For the text-containing cell, return its midpoint in (x, y) coordinate format. 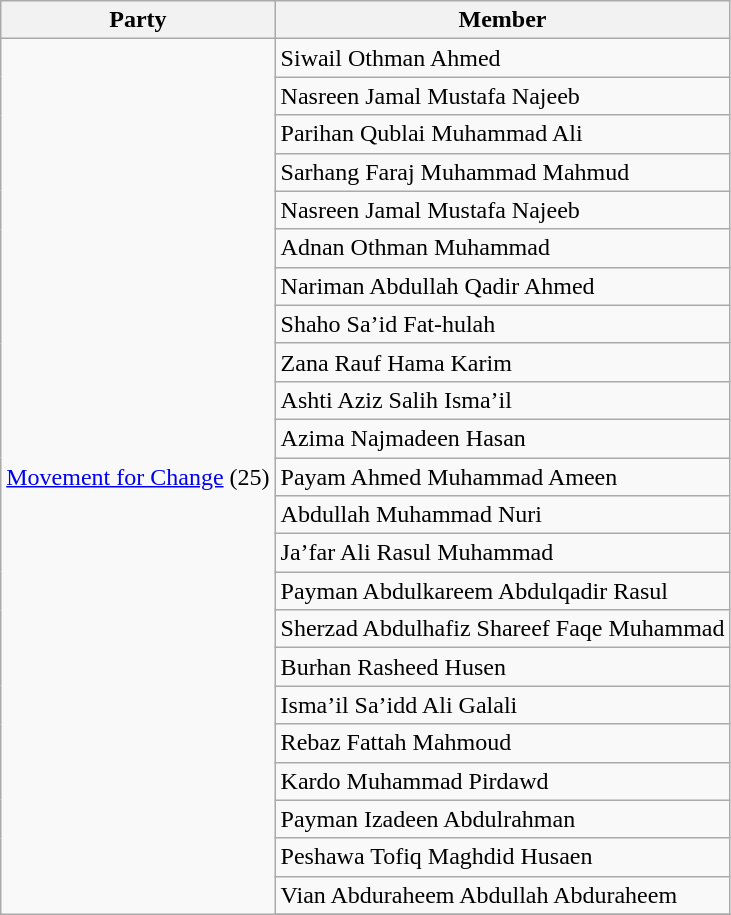
Party (138, 20)
Ashti Aziz Salih Isma’il (502, 400)
Kardo Muhammad Pirdawd (502, 781)
Rebaz Fattah Mahmoud (502, 743)
Adnan Othman Muhammad (502, 248)
Member (502, 20)
Abdullah Muhammad Nuri (502, 515)
Isma’il Sa’idd Ali Galali (502, 705)
Shaho Sa’id Fat-hulah (502, 324)
Payman Izadeen Abdulrahman (502, 819)
Peshawa Tofiq Maghdid Husaen (502, 857)
Siwail Othman Ahmed (502, 58)
Sherzad Abdulhafiz Shareef Faqe Muhammad (502, 629)
Azima Najmadeen Hasan (502, 438)
Sarhang Faraj Muhammad Mahmud (502, 172)
Ja’far Ali Rasul Muhammad (502, 553)
Parihan Qublai Muhammad Ali (502, 134)
Movement for Change (25) (138, 476)
Payman Abdulkareem Abdulqadir Rasul (502, 591)
Payam Ahmed Muhammad Ameen (502, 477)
Burhan Rasheed Husen (502, 667)
Nariman Abdullah Qadir Ahmed (502, 286)
Vian Abduraheem Abdullah Abduraheem (502, 895)
Zana Rauf Hama Karim (502, 362)
